Extract the (x, y) coordinate from the center of the cell holding the provided text.  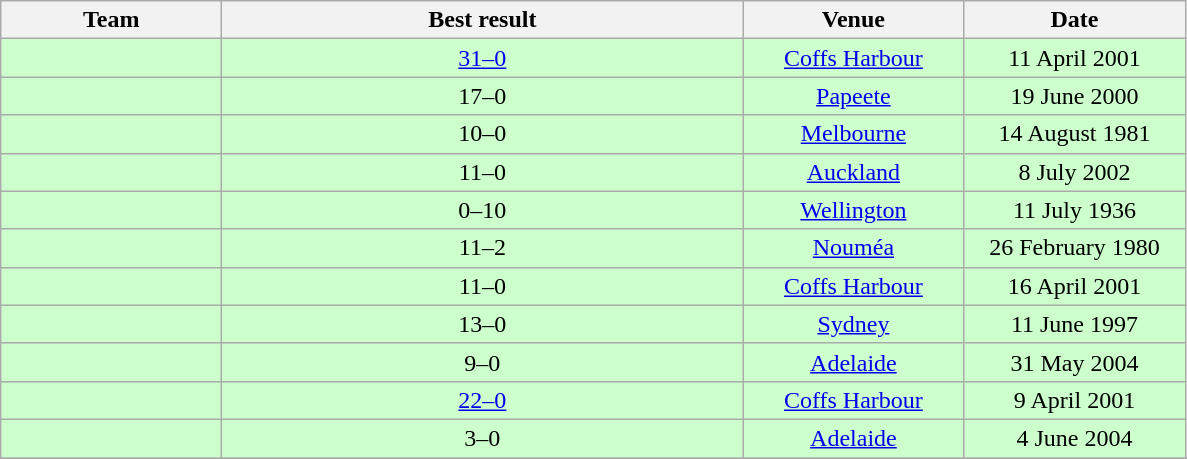
Auckland (854, 172)
4 June 2004 (1074, 438)
17–0 (482, 96)
11 April 2001 (1074, 58)
26 February 1980 (1074, 248)
Venue (854, 20)
19 June 2000 (1074, 96)
10–0 (482, 134)
3–0 (482, 438)
14 August 1981 (1074, 134)
9–0 (482, 362)
Date (1074, 20)
11 June 1997 (1074, 324)
8 July 2002 (1074, 172)
Best result (482, 20)
0–10 (482, 210)
Sydney (854, 324)
11 July 1936 (1074, 210)
11–2 (482, 248)
31–0 (482, 58)
Melbourne (854, 134)
9 April 2001 (1074, 400)
13–0 (482, 324)
Nouméa (854, 248)
31 May 2004 (1074, 362)
Papeete (854, 96)
Team (112, 20)
16 April 2001 (1074, 286)
Wellington (854, 210)
22–0 (482, 400)
